Output the [x, y] coordinate of the center of the cell containing the given text.  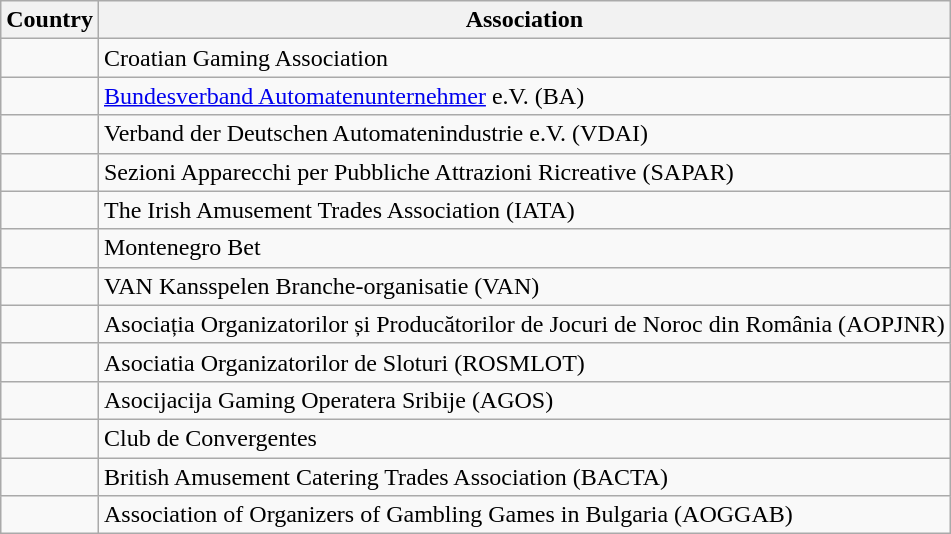
Asocijacija Gaming Operatera Sribije (AGOS) [524, 400]
Association [524, 20]
The Irish Amusement Trades Association (IATA) [524, 210]
Asociația Organizatorilor și Producătorilor de Jocuri de Noroc din România (AOPJNR) [524, 324]
Croatian Gaming Association [524, 58]
Verband der Deutschen Automatenindustrie e.V. (VDAI) [524, 134]
Asociatia Organizatorilor de Sloturi (ROSMLOT) [524, 362]
Sezioni Apparecchi per Pubbliche Attrazioni Ricreative (SAPAR) [524, 172]
British Amusement Catering Trades Association (BACTA) [524, 477]
Association of Organizers of Gambling Games in Bulgaria (AOGGAB) [524, 515]
Club de Convergentes [524, 438]
Montenegro Bet [524, 248]
Bundesverband Automatenunternehmer e.V. (BA) [524, 96]
VAN Kansspelen Branche-organisatie (VAN) [524, 286]
Country [50, 20]
